Identify which cell holds the provided text, then report its [X, Y] central coordinate. 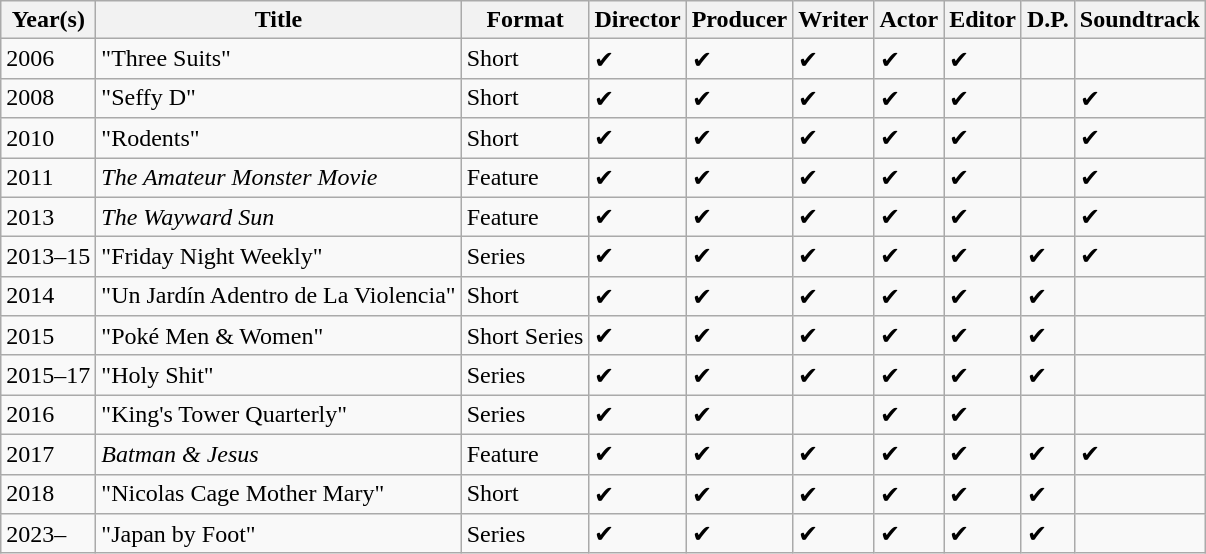
2011 [48, 178]
"Three Suits" [278, 59]
Short Series [525, 336]
"Seffy D" [278, 98]
"Rodents" [278, 138]
"Poké Men & Women" [278, 336]
2015 [48, 336]
"Un Jardín Adentro de La Violencia" [278, 296]
"Japan by Foot" [278, 534]
Producer [740, 20]
Editor [983, 20]
The Amateur Monster Movie [278, 178]
"King's Tower Quarterly" [278, 415]
2013 [48, 217]
2016 [48, 415]
"Holy Shit" [278, 375]
Year(s) [48, 20]
2013–15 [48, 257]
Soundtrack [1140, 20]
Actor [909, 20]
The Wayward Sun [278, 217]
2015–17 [48, 375]
2018 [48, 494]
D.P. [1048, 20]
Writer [834, 20]
2006 [48, 59]
Format [525, 20]
2017 [48, 454]
2014 [48, 296]
Batman & Jesus [278, 454]
2023– [48, 534]
2008 [48, 98]
"Friday Night Weekly" [278, 257]
2010 [48, 138]
Director [638, 20]
"Nicolas Cage Mother Mary" [278, 494]
Title [278, 20]
